Provide the (X, Y) coordinate of the cell's center where the given text is located.  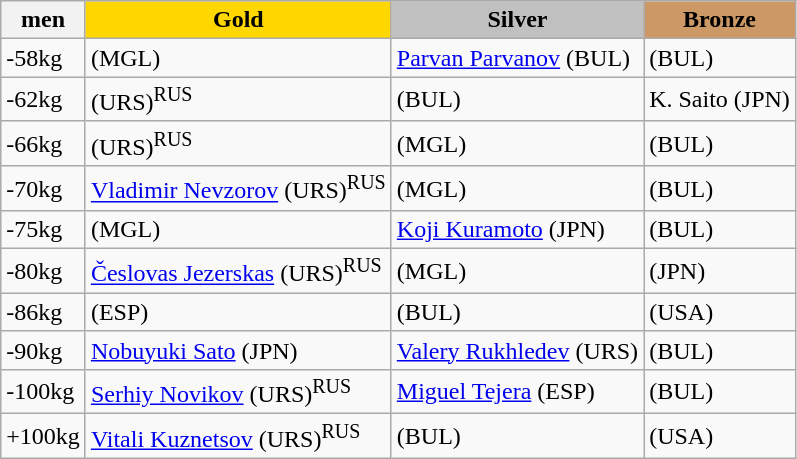
Silver (517, 20)
K. Saito (JPN) (720, 100)
Nobuyuki Sato (JPN) (238, 350)
-62kg (44, 100)
-80kg (44, 272)
Koji Kuramoto (JPN) (517, 230)
(JPN) (720, 272)
-75kg (44, 230)
Vitali Kuznetsov (URS)RUS (238, 436)
-58kg (44, 58)
-70kg (44, 188)
-90kg (44, 350)
Valery Rukhledev (URS) (517, 350)
Vladimir Nevzorov (URS)RUS (238, 188)
Gold (238, 20)
-66kg (44, 144)
Serhiy Novikov (URS)RUS (238, 392)
-86kg (44, 312)
(ESP) (238, 312)
Česlovas Jezerskas (URS)RUS (238, 272)
Bronze (720, 20)
Miguel Tejera (ESP) (517, 392)
men (44, 20)
-100kg (44, 392)
+100kg (44, 436)
Parvan Parvanov (BUL) (517, 58)
